Output the [X, Y] coordinate of the center of the cell containing the given text.  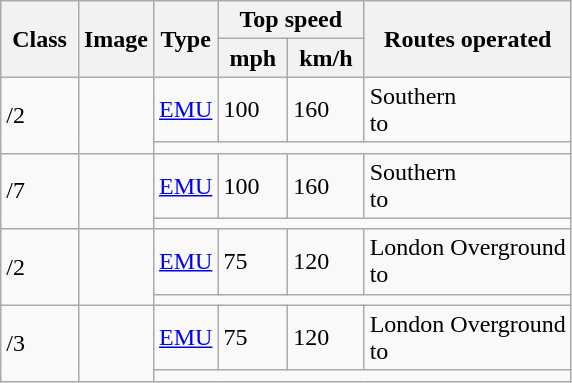
/3 [40, 343]
Class [40, 39]
Routes operated [468, 39]
Top speed [291, 20]
/7 [40, 191]
Image [116, 39]
mph [253, 58]
km/h [326, 58]
Type [186, 39]
